Search for the cell housing the specified text and yield its (X, Y) center coordinate. 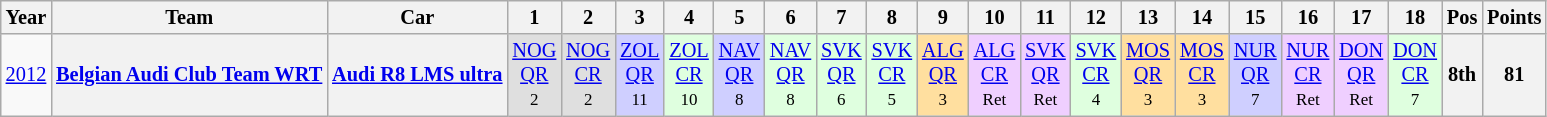
Team (189, 17)
6 (790, 17)
2012 (26, 75)
Points (1514, 17)
4 (688, 17)
7 (841, 17)
8th (1462, 75)
8 (892, 17)
Car (417, 17)
ZOLCR10 (688, 75)
17 (1361, 17)
NOGQR2 (534, 75)
DONQRRet (1361, 75)
SVKQRRet (1045, 75)
ZOLQR11 (640, 75)
81 (1514, 75)
18 (1415, 17)
Pos (1462, 17)
NOGCR2 (588, 75)
10 (995, 17)
DONCR7 (1415, 75)
11 (1045, 17)
Year (26, 17)
NURCRRet (1308, 75)
SVKCR5 (892, 75)
MOSCR3 (1202, 75)
13 (1148, 17)
14 (1202, 17)
15 (1256, 17)
12 (1096, 17)
SVKCR4 (1096, 75)
2 (588, 17)
9 (943, 17)
MOSQR3 (1148, 75)
3 (640, 17)
16 (1308, 17)
5 (740, 17)
ALGQR3 (943, 75)
1 (534, 17)
ALGCRRet (995, 75)
SVKQR6 (841, 75)
Audi R8 LMS ultra (417, 75)
NURQR7 (1256, 75)
Belgian Audi Club Team WRT (189, 75)
